Pinpoint the cell where the given text exists, returning its [X, Y] midpoint coordinate. 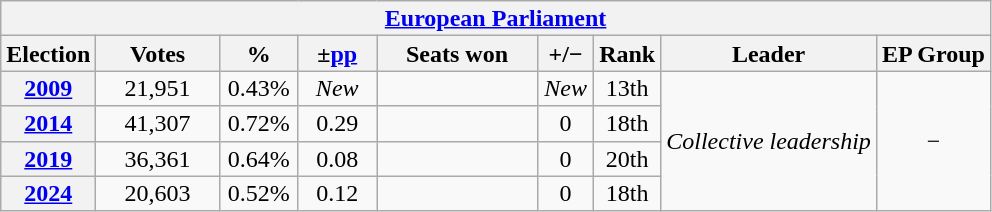
Seats won [456, 54]
0.12 [338, 194]
Rank [628, 54]
EP Group [933, 54]
Votes [158, 54]
2019 [48, 158]
0.52% [258, 194]
0.08 [338, 158]
+/− [566, 54]
2024 [48, 194]
2014 [48, 124]
Election [48, 54]
21,951 [158, 88]
0.29 [338, 124]
20,603 [158, 194]
2009 [48, 88]
European Parliament [496, 18]
0.72% [258, 124]
− [933, 141]
±pp [338, 54]
% [258, 54]
Leader [769, 54]
13th [628, 88]
0.43% [258, 88]
36,361 [158, 158]
20th [628, 158]
0.64% [258, 158]
41,307 [158, 124]
Collective leadership [769, 141]
